Locate the cell with the specified text and output its (X, Y) center coordinate. 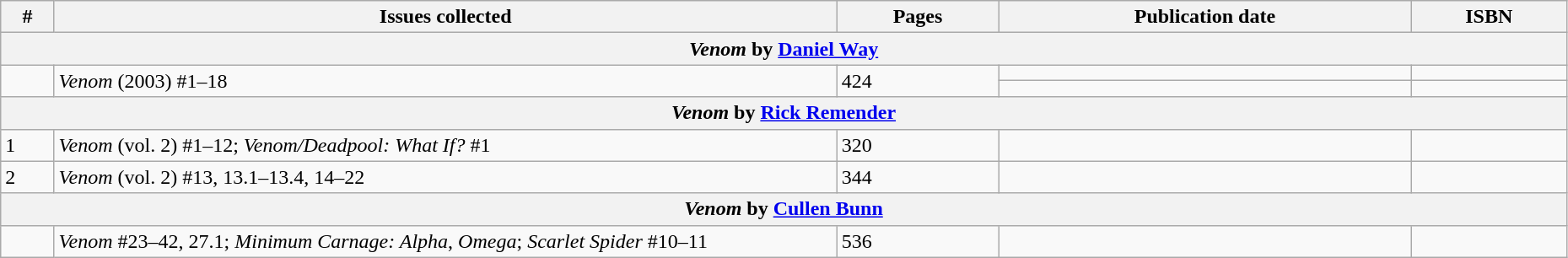
320 (918, 145)
Venom (2003) #1–18 (445, 81)
344 (918, 177)
Issues collected (445, 17)
1 (27, 145)
Pages (918, 17)
Venom #23–42, 27.1; Minimum Carnage: Alpha, Omega; Scarlet Spider #10–11 (445, 241)
Venom by Daniel Way (784, 49)
Venom by Cullen Bunn (784, 209)
ISBN (1489, 17)
Venom (vol. 2) #1–12; Venom/Deadpool: What If? #1 (445, 145)
Venom (vol. 2) #13, 13.1–13.4, 14–22 (445, 177)
Venom by Rick Remender (784, 113)
424 (918, 81)
536 (918, 241)
2 (27, 177)
Publication date (1205, 17)
# (27, 17)
